Search for the cell housing the specified text and yield its (x, y) center coordinate. 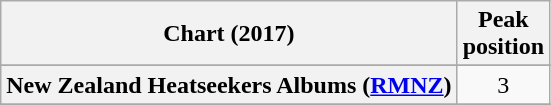
3 (503, 85)
Peak position (503, 34)
New Zealand Heatseekers Albums (RMNZ) (229, 85)
Chart (2017) (229, 34)
